Find where the given text appears and provide that cell's center as (x, y) coordinate. 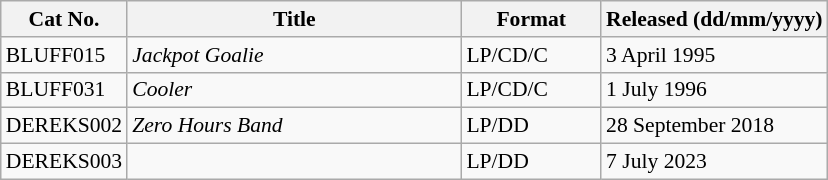
7 July 2023 (714, 162)
DEREKS003 (64, 162)
Zero Hours Band (294, 126)
Released (dd/mm/yyyy) (714, 19)
Cat No. (64, 19)
Jackpot Goalie (294, 55)
DEREKS002 (64, 126)
28 September 2018 (714, 126)
Cooler (294, 90)
1 July 1996 (714, 90)
Format (531, 19)
Title (294, 19)
3 April 1995 (714, 55)
BLUFF015 (64, 55)
BLUFF031 (64, 90)
